Identify which cell holds the provided text, then report its [x, y] central coordinate. 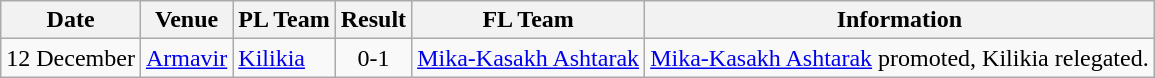
Mika-Kasakh Ashtarak promoted, Kilikia relegated. [900, 58]
Armavir [186, 58]
0-1 [373, 58]
Venue [186, 20]
FL Team [528, 20]
Mika-Kasakh Ashtarak [528, 58]
PL Team [284, 20]
Date [71, 20]
12 December [71, 58]
Result [373, 20]
Kilikia [284, 58]
Information [900, 20]
